Identify which cell holds the provided text, then report its [x, y] central coordinate. 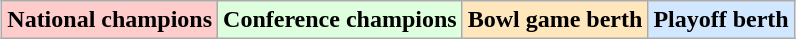
Conference champions [340, 20]
Bowl game berth [555, 20]
Playoff berth [721, 20]
National champions [110, 20]
